Find where the given text appears and provide that cell's center as (X, Y) coordinate. 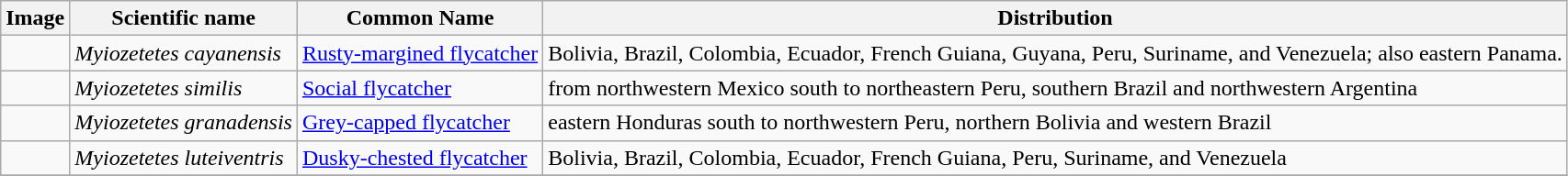
Rusty-margined flycatcher (419, 53)
Grey-capped flycatcher (419, 123)
from northwestern Mexico south to northeastern Peru, southern Brazil and northwestern Argentina (1055, 88)
Bolivia, Brazil, Colombia, Ecuador, French Guiana, Peru, Suriname, and Venezuela (1055, 158)
Dusky-chested flycatcher (419, 158)
Common Name (419, 18)
Myiozetetes granadensis (184, 123)
eastern Honduras south to northwestern Peru, northern Bolivia and western Brazil (1055, 123)
Distribution (1055, 18)
Myiozetetes similis (184, 88)
Bolivia, Brazil, Colombia, Ecuador, French Guiana, Guyana, Peru, Suriname, and Venezuela; also eastern Panama. (1055, 53)
Social flycatcher (419, 88)
Myiozetetes cayanensis (184, 53)
Image (35, 18)
Myiozetetes luteiventris (184, 158)
Scientific name (184, 18)
